Return [x, y] of the center of cell containing provided text 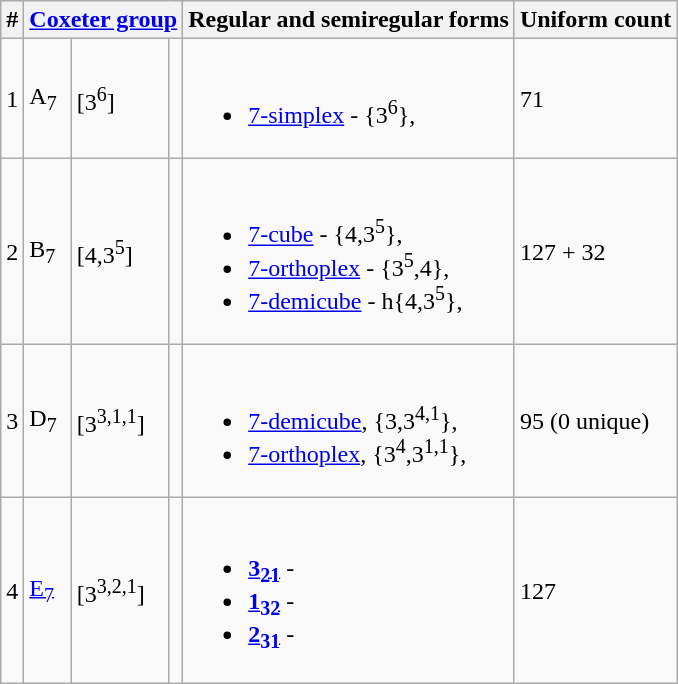
[33,1,1] [120, 422]
B7 [48, 252]
Uniform count [595, 20]
A7 [48, 99]
Regular and semiregular forms [349, 20]
3 [12, 422]
E7 [48, 591]
95 (0 unique) [595, 422]
7-demicube, {3,34,1}, 7-orthoplex, {34,31,1}, [349, 422]
1 [12, 99]
71 [595, 99]
2 [12, 252]
127 + 32 [595, 252]
4 [12, 591]
7-cube - {4,35}, 7-orthoplex - {35,4}, 7-demicube - h{4,35}, [349, 252]
[36] [120, 99]
D7 [48, 422]
[33,2,1] [120, 591]
# [12, 20]
[4,35] [120, 252]
321 - 132 - 231 - [349, 591]
Coxeter group [104, 20]
7-simplex - {36}, [349, 99]
127 [595, 591]
